Search for the cell housing the specified text and yield its [X, Y] center coordinate. 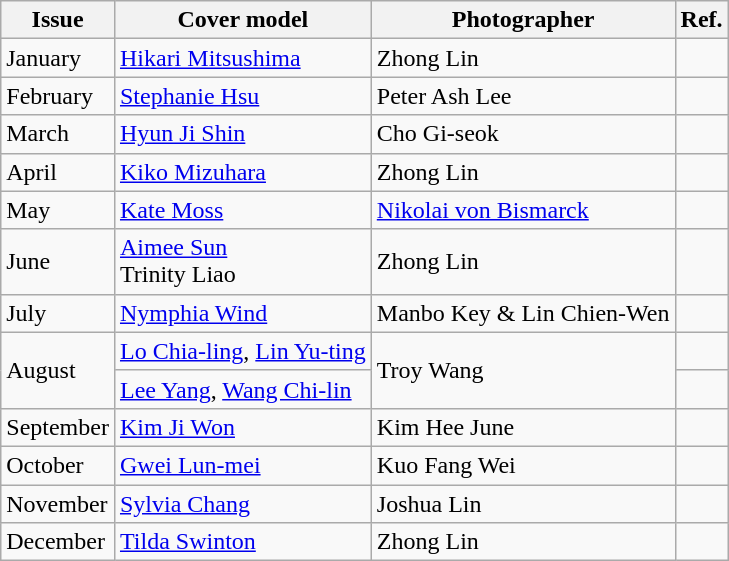
April [58, 172]
Nymphia Wind [242, 313]
Issue [58, 20]
Hyun Ji Shin [242, 134]
Hikari Mitsushima [242, 58]
August [58, 370]
Cover model [242, 20]
Kate Moss [242, 210]
July [58, 313]
Kiko Mizuhara [242, 172]
Joshua Lin [523, 503]
Stephanie Hsu [242, 96]
December [58, 542]
Lee Yang, Wang Chi-lin [242, 389]
Cho Gi-seok [523, 134]
Lo Chia-ling, Lin Yu-ting [242, 351]
Ref. [702, 20]
October [58, 465]
Kim Hee June [523, 427]
Tilda Swinton [242, 542]
Peter Ash Lee [523, 96]
Sylvia Chang [242, 503]
Kuo Fang Wei [523, 465]
January [58, 58]
February [58, 96]
March [58, 134]
June [58, 262]
May [58, 210]
Kim Ji Won [242, 427]
Nikolai von Bismarck [523, 210]
September [58, 427]
Photographer [523, 20]
November [58, 503]
Manbo Key & Lin Chien-Wen [523, 313]
Troy Wang [523, 370]
Gwei Lun-mei [242, 465]
Aimee Sun Trinity Liao [242, 262]
